Scan for the cell matching the given text and deliver its (X, Y) coordinate at center. 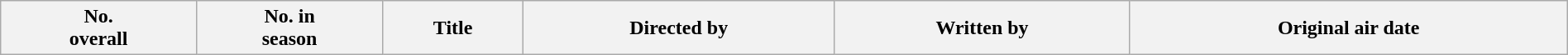
No.overall (99, 28)
Directed by (678, 28)
Written by (982, 28)
Title (453, 28)
No. inseason (289, 28)
Original air date (1348, 28)
